Capture the cell that displays the provided text and extract its (X, Y) central coordinate. 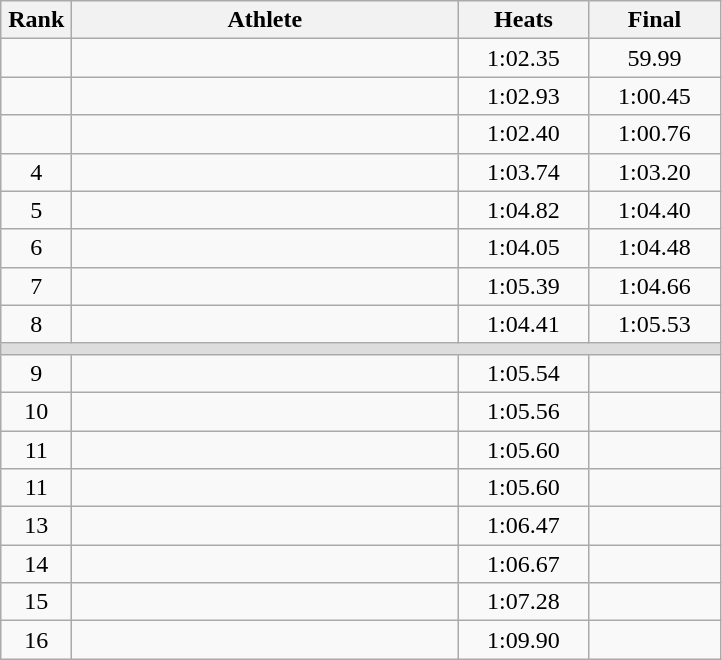
1:02.35 (524, 58)
10 (36, 411)
15 (36, 602)
5 (36, 210)
1:04.41 (524, 324)
13 (36, 526)
1:06.47 (524, 526)
1:00.76 (654, 134)
1:03.74 (524, 172)
1:05.39 (524, 286)
1:05.56 (524, 411)
7 (36, 286)
Athlete (265, 20)
4 (36, 172)
1:03.20 (654, 172)
1:04.66 (654, 286)
Rank (36, 20)
6 (36, 248)
Final (654, 20)
1:04.05 (524, 248)
1:00.45 (654, 96)
1:04.48 (654, 248)
1:04.40 (654, 210)
59.99 (654, 58)
16 (36, 640)
Heats (524, 20)
1:02.40 (524, 134)
9 (36, 373)
1:04.82 (524, 210)
1:06.67 (524, 564)
8 (36, 324)
1:09.90 (524, 640)
1:05.54 (524, 373)
1:02.93 (524, 96)
14 (36, 564)
1:05.53 (654, 324)
1:07.28 (524, 602)
